Find where the given text appears and provide that cell's center as [x, y] coordinate. 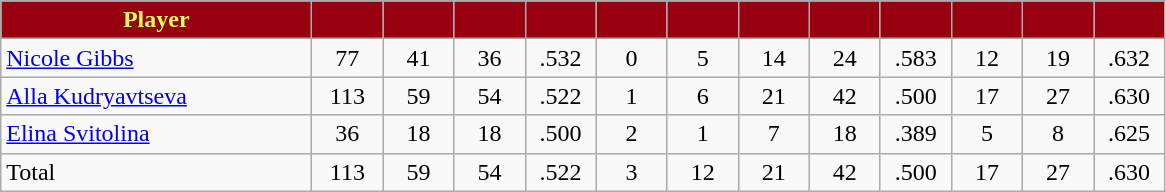
Elina Svitolina [156, 134]
2 [632, 134]
Player [156, 20]
0 [632, 58]
.625 [1130, 134]
77 [348, 58]
Total [156, 172]
8 [1058, 134]
14 [774, 58]
3 [632, 172]
24 [844, 58]
Alla Kudryavtseva [156, 96]
.532 [560, 58]
7 [774, 134]
Nicole Gibbs [156, 58]
.583 [916, 58]
6 [702, 96]
.389 [916, 134]
.632 [1130, 58]
41 [418, 58]
19 [1058, 58]
